For the text-containing cell, return its midpoint in [x, y] coordinate format. 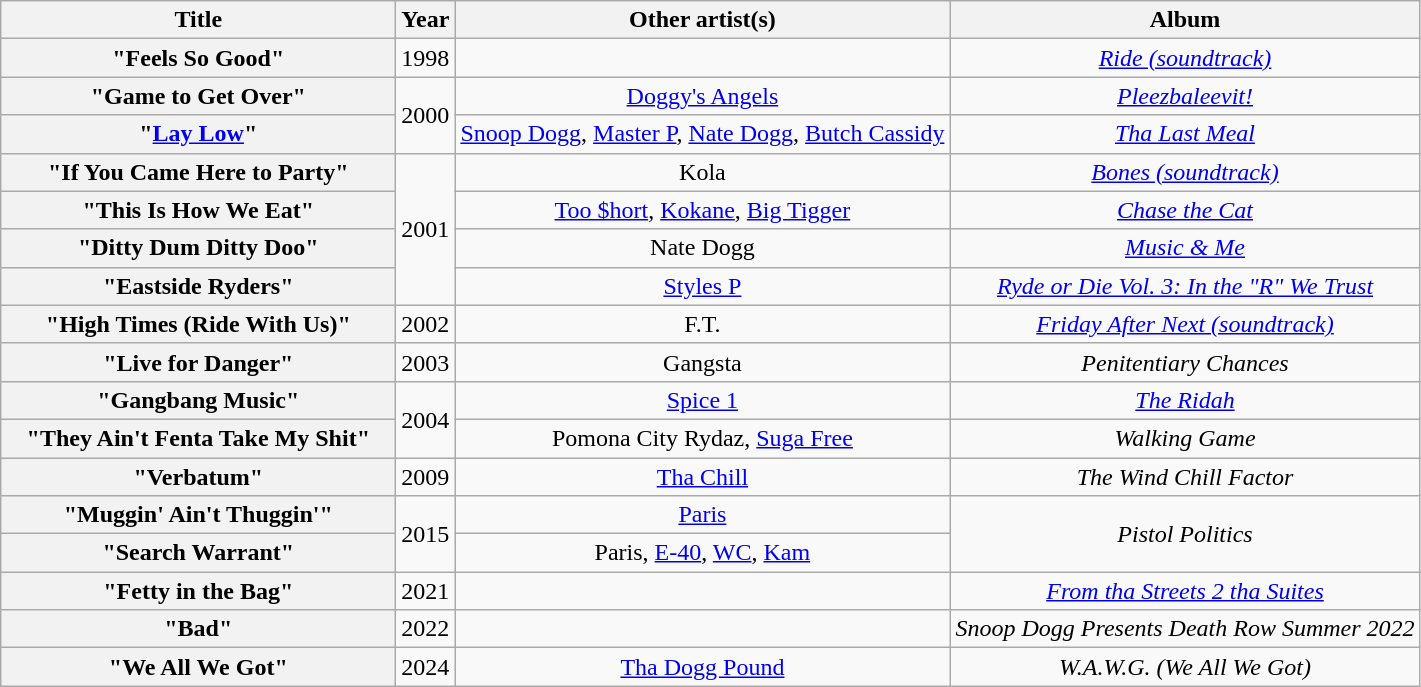
Year [426, 20]
Paris, E-40, WC, Kam [702, 553]
2015 [426, 534]
"We All We Got" [198, 667]
"Ditty Dum Ditty Doo" [198, 248]
"High Times (Ride With Us)" [198, 324]
"If You Came Here to Party" [198, 172]
2000 [426, 115]
Snoop Dogg, Master P, Nate Dogg, Butch Cassidy [702, 134]
The Wind Chill Factor [1185, 477]
"They Ain't Fenta Take My Shit" [198, 438]
Doggy's Angels [702, 96]
W.A.W.G. (We All We Got) [1185, 667]
Other artist(s) [702, 20]
Title [198, 20]
"Lay Low" [198, 134]
"Search Warrant" [198, 553]
Tha Dogg Pound [702, 667]
Nate Dogg [702, 248]
Ride (soundtrack) [1185, 58]
Pistol Politics [1185, 534]
From tha Streets 2 tha Suites [1185, 591]
"Verbatum" [198, 477]
"Gangbang Music" [198, 400]
"This Is How We Eat" [198, 210]
Chase the Cat [1185, 210]
"Game to Get Over" [198, 96]
Styles P [702, 286]
Gangsta [702, 362]
Ryde or Die Vol. 3: In the "R" We Trust [1185, 286]
2003 [426, 362]
2002 [426, 324]
F.T. [702, 324]
Friday After Next (soundtrack) [1185, 324]
2009 [426, 477]
Kola [702, 172]
Penitentiary Chances [1185, 362]
"Muggin' Ain't Thuggin'" [198, 515]
"Fetty in the Bag" [198, 591]
Too $hort, Kokane, Big Tigger [702, 210]
"Eastside Ryders" [198, 286]
Music & Me [1185, 248]
Album [1185, 20]
1998 [426, 58]
Paris [702, 515]
2001 [426, 229]
The Ridah [1185, 400]
2021 [426, 591]
Walking Game [1185, 438]
Tha Chill [702, 477]
Pomona City Rydaz, Suga Free [702, 438]
"Live for Danger" [198, 362]
"Feels So Good" [198, 58]
Bones (soundtrack) [1185, 172]
"Bad" [198, 629]
2024 [426, 667]
Snoop Dogg Presents Death Row Summer 2022 [1185, 629]
2004 [426, 419]
Tha Last Meal [1185, 134]
Spice 1 [702, 400]
Pleezbaleevit! [1185, 96]
2022 [426, 629]
